Return the [X, Y] coordinate for the center point of the cell that contains the specified text.  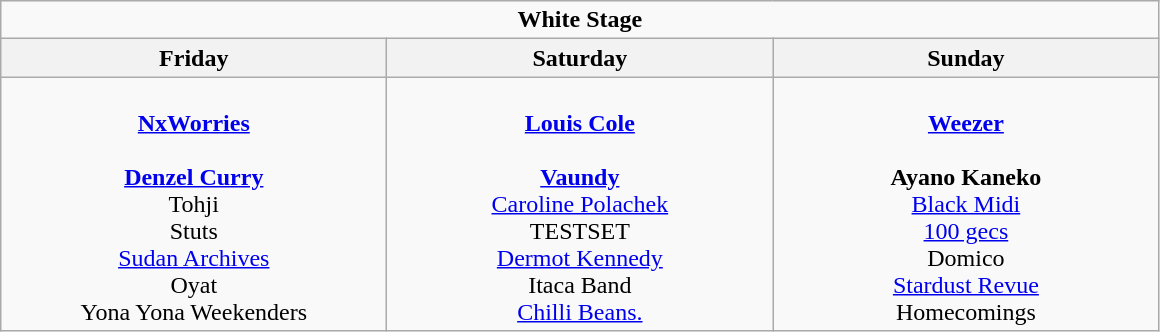
Saturday [580, 58]
White Stage [580, 20]
NxWorries Denzel Curry Tohji Stuts Sudan Archives Oyat Yona Yona Weekenders [194, 204]
Friday [194, 58]
Weezer Ayano Kaneko Black Midi 100 gecs Domico Stardust Revue Homecomings [966, 204]
Sunday [966, 58]
Louis Cole Vaundy Caroline Polachek TESTSET Dermot Kennedy Itaca Band Chilli Beans. [580, 204]
